Identify which cell holds the provided text, then report its [x, y] central coordinate. 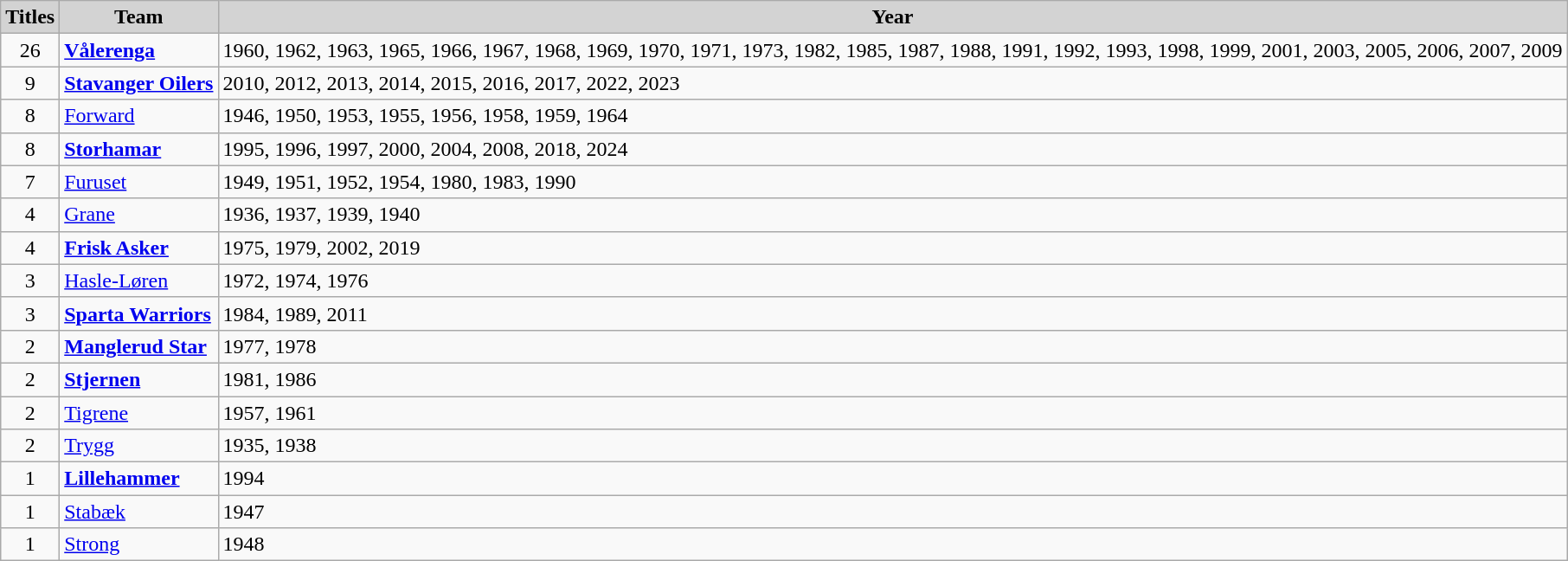
9 [30, 83]
1946, 1950, 1953, 1955, 1956, 1958, 1959, 1964 [893, 116]
Manglerud Star [138, 346]
1949, 1951, 1952, 1954, 1980, 1983, 1990 [893, 182]
26 [30, 50]
Strong [138, 545]
Storhamar [138, 149]
Furuset [138, 182]
1977, 1978 [893, 346]
Lillehammer [138, 479]
Frisk Asker [138, 248]
1994 [893, 479]
Vålerenga [138, 50]
1981, 1986 [893, 379]
1972, 1974, 1976 [893, 280]
1948 [893, 545]
Tigrene [138, 413]
Stavanger Oilers [138, 83]
Grane [138, 215]
7 [30, 182]
2010, 2012, 2013, 2014, 2015, 2016, 2017, 2022, 2023 [893, 83]
1975, 1979, 2002, 2019 [893, 248]
1935, 1938 [893, 446]
1947 [893, 512]
Forward [138, 116]
Year [893, 17]
1995, 1996, 1997, 2000, 2004, 2008, 2018, 2024 [893, 149]
Titles [30, 17]
Trygg [138, 446]
1936, 1937, 1939, 1940 [893, 215]
1957, 1961 [893, 413]
Stabæk [138, 512]
Team [138, 17]
Sparta Warriors [138, 313]
Hasle-Løren [138, 280]
Stjernen [138, 379]
1984, 1989, 2011 [893, 313]
